Locate the cell with the specified text and output its [x, y] center coordinate. 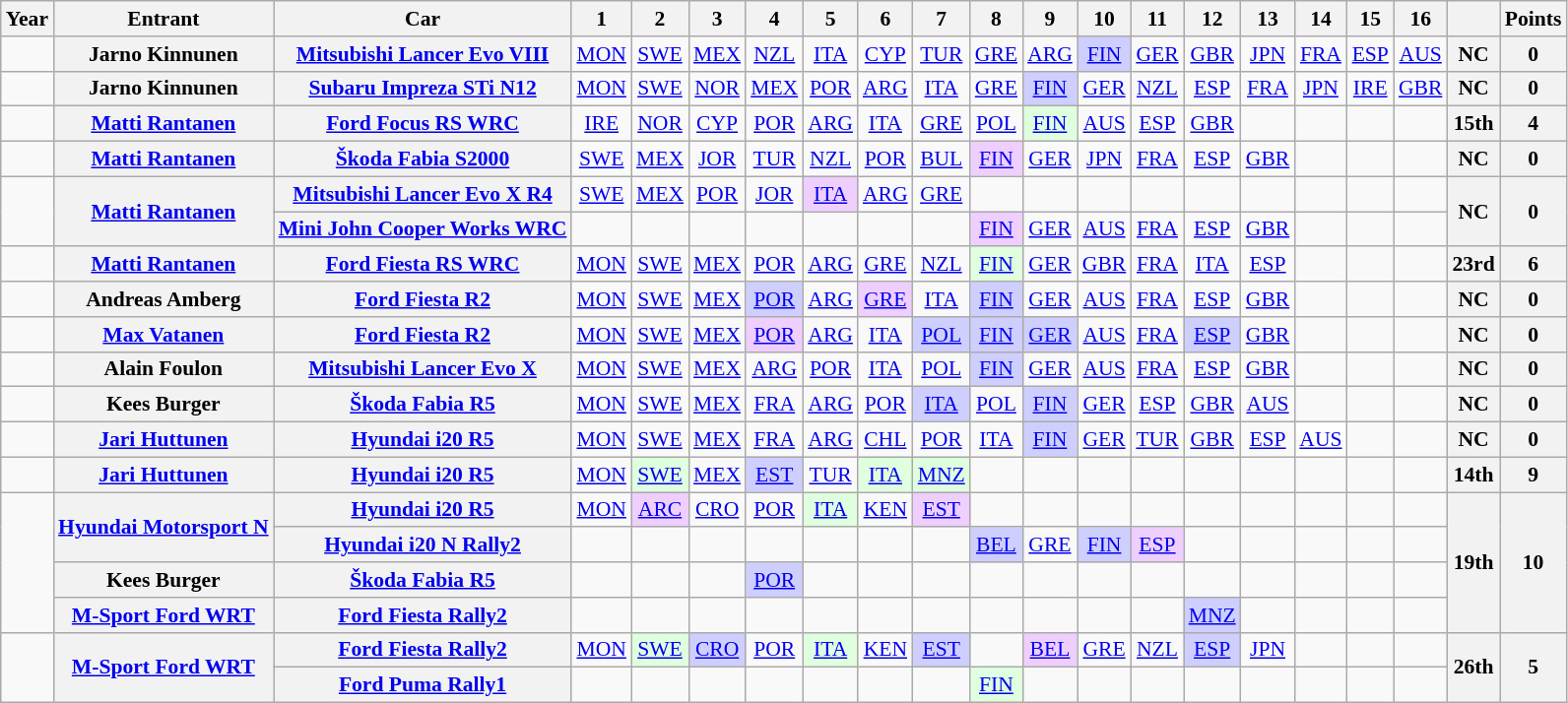
ARC [660, 510]
Alain Foulon [163, 369]
19th [1473, 562]
Car [424, 19]
Hyundai Motorsport N [163, 528]
Year [28, 19]
Mitsubishi Lancer Evo X R4 [424, 194]
14 [1320, 19]
Ford Puma Rally1 [424, 685]
15th [1473, 124]
BUL [942, 160]
CHL [885, 440]
Ford Focus RS WRC [424, 124]
Hyundai i20 N Rally2 [424, 545]
15 [1371, 19]
Ford Fiesta RS WRC [424, 265]
26th [1473, 668]
Subaru Impreza STi N12 [424, 89]
8 [997, 19]
13 [1269, 19]
Andreas Amberg [163, 299]
23rd [1473, 265]
11 [1156, 19]
1 [601, 19]
Mitsubishi Lancer Evo X [424, 369]
Max Vatanen [163, 335]
16 [1420, 19]
Škoda Fabia S2000 [424, 160]
Points [1534, 19]
12 [1212, 19]
3 [717, 19]
7 [942, 19]
Mini John Cooper Works WRC [424, 229]
2 [660, 19]
Entrant [163, 19]
Mitsubishi Lancer Evo VIII [424, 54]
14th [1473, 475]
